Pinpoint the cell where the given text exists, returning its (x, y) midpoint coordinate. 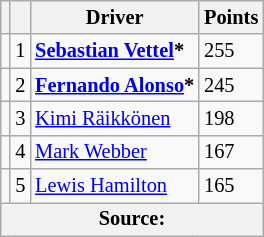
1 (20, 51)
167 (231, 152)
Kimi Räikkönen (114, 118)
2 (20, 85)
4 (20, 152)
5 (20, 186)
Sebastian Vettel* (114, 51)
245 (231, 85)
Lewis Hamilton (114, 186)
Fernando Alonso* (114, 85)
Mark Webber (114, 152)
Points (231, 17)
165 (231, 186)
198 (231, 118)
Source: (132, 219)
3 (20, 118)
255 (231, 51)
Driver (114, 17)
